Determine the (X, Y) coordinate at the center of the cell enclosing the given text.  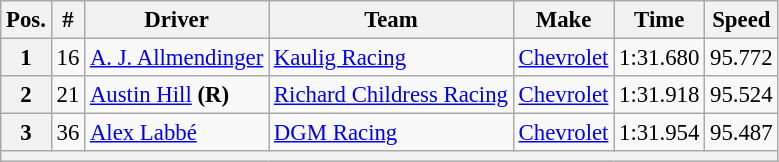
21 (68, 95)
DGM Racing (392, 133)
1:31.954 (660, 133)
95.524 (742, 95)
1:31.918 (660, 95)
Driver (177, 20)
A. J. Allmendinger (177, 58)
1 (26, 58)
16 (68, 58)
# (68, 20)
95.772 (742, 58)
2 (26, 95)
Make (563, 20)
3 (26, 133)
Time (660, 20)
Speed (742, 20)
36 (68, 133)
Alex Labbé (177, 133)
Kaulig Racing (392, 58)
Team (392, 20)
Austin Hill (R) (177, 95)
Richard Childress Racing (392, 95)
Pos. (26, 20)
95.487 (742, 133)
1:31.680 (660, 58)
